Find where the given text appears and provide that cell's center as (X, Y) coordinate. 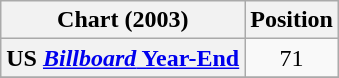
US Billboard Year-End (123, 58)
71 (292, 58)
Position (292, 20)
Chart (2003) (123, 20)
